Output the [x, y] coordinate of the center of the cell containing the given text.  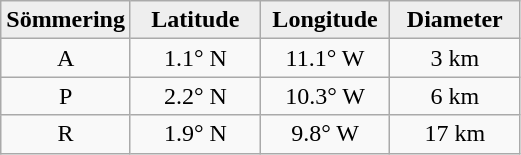
Latitude [195, 20]
1.1° N [195, 58]
Longitude [325, 20]
9.8° W [325, 134]
1.9° N [195, 134]
A [66, 58]
3 km [455, 58]
2.2° N [195, 96]
Sömmering [66, 20]
11.1° W [325, 58]
10.3° W [325, 96]
P [66, 96]
6 km [455, 96]
Diameter [455, 20]
R [66, 134]
17 km [455, 134]
